Extract the (X, Y) coordinate from the center of the cell holding the provided text.  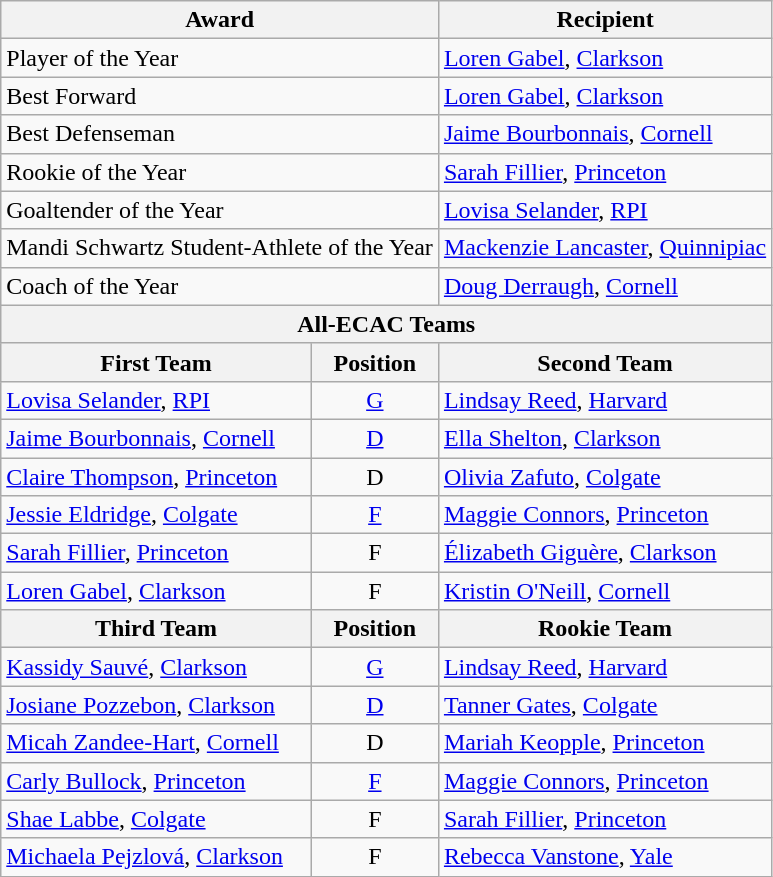
All-ECAC Teams (386, 324)
Coach of the Year (220, 286)
Best Defenseman (220, 134)
Rebecca Vanstone, Yale (604, 857)
Olivia Zafuto, Colgate (604, 477)
Michaela Pejzlová, Clarkson (156, 857)
Award (220, 20)
Goaltender of the Year (220, 210)
Best Forward (220, 96)
Kassidy Sauvé, Clarkson (156, 667)
Second Team (604, 362)
Mackenzie Lancaster, Quinnipiac (604, 248)
Recipient (604, 20)
Mariah Keopple, Princeton (604, 743)
Rookie Team (604, 629)
Josiane Pozzebon, Clarkson (156, 705)
Carly Bullock, Princeton (156, 781)
First Team (156, 362)
Mandi Schwartz Student-Athlete of the Year (220, 248)
Ella Shelton, Clarkson (604, 438)
Claire Thompson, Princeton (156, 477)
Third Team (156, 629)
Doug Derraugh, Cornell (604, 286)
Shae Labbe, Colgate (156, 819)
Jessie Eldridge, Colgate (156, 515)
Tanner Gates, Colgate (604, 705)
Micah Zandee-Hart, Cornell (156, 743)
Kristin O'Neill, Cornell (604, 591)
Rookie of the Year (220, 172)
Player of the Year (220, 58)
Élizabeth Giguère, Clarkson (604, 553)
